Determine the (x, y) coordinate at the center of the cell enclosing the given text.  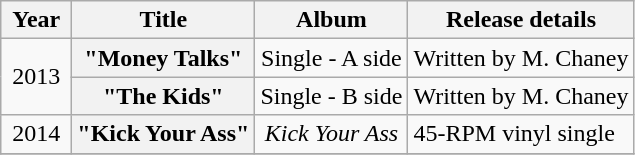
"The Kids" (164, 96)
Single - A side (332, 58)
Single - B side (332, 96)
2013 (36, 77)
"Money Talks" (164, 58)
Year (36, 20)
45-RPM vinyl single (521, 134)
"Kick Your Ass" (164, 134)
2014 (36, 134)
Kick Your Ass (332, 134)
Album (332, 20)
Release details (521, 20)
Title (164, 20)
